Capture the cell that displays the provided text and extract its [X, Y] central coordinate. 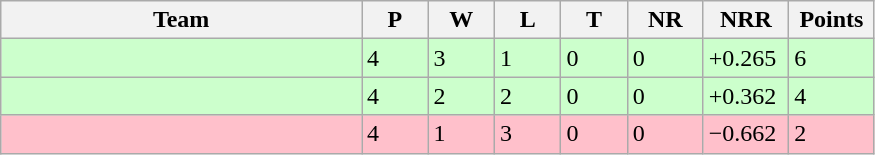
+0.265 [746, 58]
L [527, 20]
NR [665, 20]
P [395, 20]
−0.662 [746, 134]
T [594, 20]
+0.362 [746, 96]
NRR [746, 20]
Points [832, 20]
Team [182, 20]
6 [832, 58]
W [461, 20]
